Find where the given text appears and provide that cell's center as (x, y) coordinate. 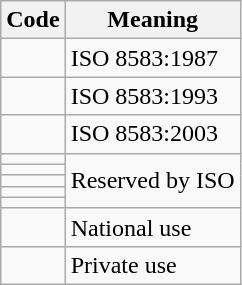
Code (33, 20)
ISO 8583:1987 (152, 58)
Private use (152, 265)
ISO 8583:1993 (152, 96)
Reserved by ISO (152, 180)
Meaning (152, 20)
ISO 8583:2003 (152, 134)
National use (152, 227)
